Find where the given text appears and provide that cell's center as [X, Y] coordinate. 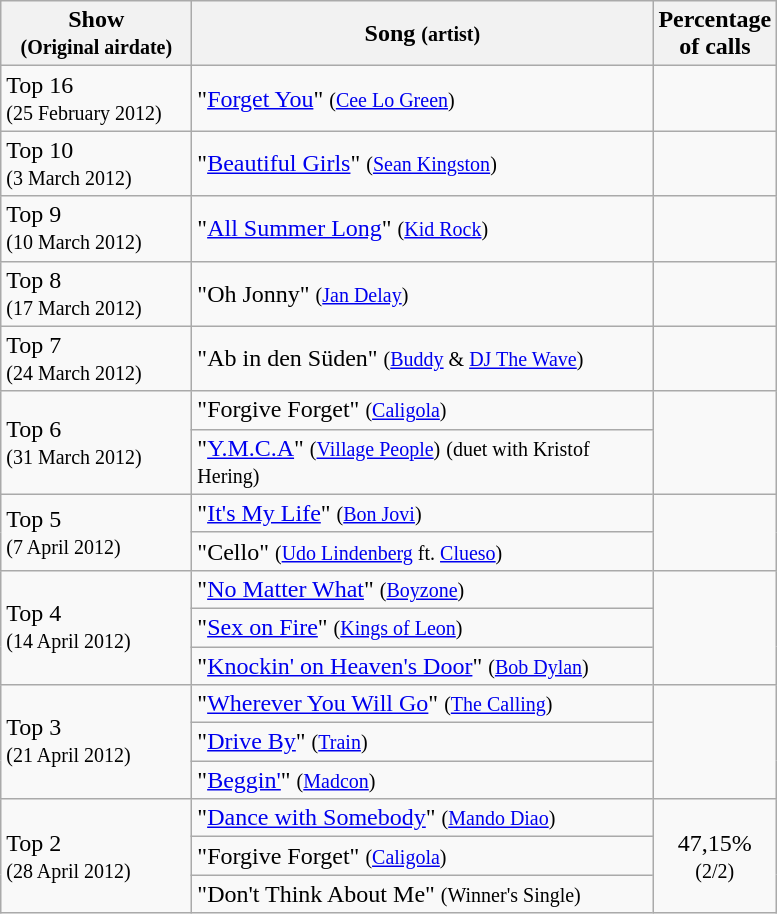
Top 6(31 March 2012) [96, 442]
Top 3(21 April 2012) [96, 742]
Percentage of calls [715, 34]
Top 7(24 March 2012) [96, 358]
"Wherever You Will Go" (The Calling) [422, 704]
"Beggin'" (Madcon) [422, 780]
"Ab in den Süden" (Buddy & DJ The Wave) [422, 358]
47,15% (2/2) [715, 856]
"It's My Life" (Bon Jovi) [422, 513]
Top 2(28 April 2012) [96, 856]
"All Summer Long" (Kid Rock) [422, 228]
"Beautiful Girls" (Sean Kingston) [422, 164]
Song (artist) [422, 34]
Show(Original airdate) [96, 34]
Top 10(3 March 2012) [96, 164]
"Dance with Somebody" (Mando Diao) [422, 818]
Top 4(14 April 2012) [96, 627]
"Oh Jonny" (Jan Delay) [422, 294]
"Don't Think About Me" (Winner's Single) [422, 894]
"Drive By" (Train) [422, 742]
"Sex on Fire" (Kings of Leon) [422, 627]
Top 9(10 March 2012) [96, 228]
"Forget You" (Cee Lo Green) [422, 98]
Top 8(17 March 2012) [96, 294]
"No Matter What" (Boyzone) [422, 589]
"Y.M.C.A" (Village People) (duet with Kristof Hering) [422, 462]
"Knockin' on Heaven's Door" (Bob Dylan) [422, 665]
"Cello" (Udo Lindenberg ft. Clueso) [422, 551]
Top 5(7 April 2012) [96, 532]
Top 16(25 February 2012) [96, 98]
